Determine the [x, y] coordinate at the center of the cell enclosing the given text.  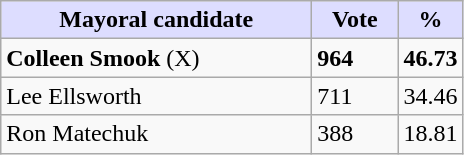
Ron Matechuk [156, 134]
Colleen Smook (X) [156, 58]
Vote [355, 20]
711 [355, 96]
18.81 [430, 134]
Mayoral candidate [156, 20]
388 [355, 134]
Lee Ellsworth [156, 96]
34.46 [430, 96]
% [430, 20]
964 [355, 58]
46.73 [430, 58]
